Return the (x, y) coordinate for the center point of the cell that contains the specified text.  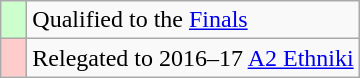
Qualified to the Finals (193, 20)
Relegated to 2016–17 A2 Ethniki (193, 58)
